Determine the [x, y] coordinate at the center of the cell enclosing the given text.  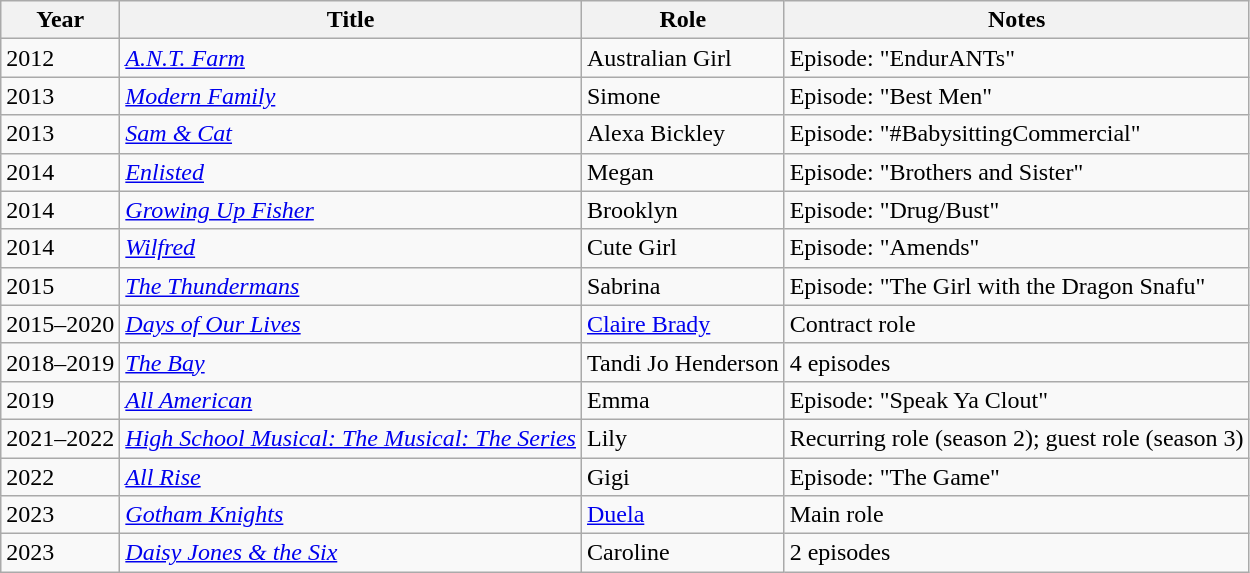
Gotham Knights [351, 515]
2012 [60, 58]
Tandi Jo Henderson [682, 362]
2018–2019 [60, 362]
Episode: "Drug/Bust" [1016, 210]
Episode: "#BabysittingCommercial" [1016, 134]
Caroline [682, 553]
Episode: "Brothers and Sister" [1016, 172]
All Rise [351, 477]
Sam & Cat [351, 134]
Title [351, 20]
4 episodes [1016, 362]
The Thundermans [351, 286]
Role [682, 20]
Wilfred [351, 248]
Gigi [682, 477]
2019 [60, 400]
2021–2022 [60, 438]
Cute Girl [682, 248]
Episode: "The Girl with the Dragon Snafu" [1016, 286]
Sabrina [682, 286]
2015 [60, 286]
Emma [682, 400]
Episode: "The Game" [1016, 477]
Modern Family [351, 96]
A.N.T. Farm [351, 58]
Episode: "Amends" [1016, 248]
Australian Girl [682, 58]
Enlisted [351, 172]
All American [351, 400]
Year [60, 20]
High School Musical: The Musical: The Series [351, 438]
Duela [682, 515]
Lily [682, 438]
Main role [1016, 515]
Daisy Jones & the Six [351, 553]
Episode: "Speak Ya Clout" [1016, 400]
Growing Up Fisher [351, 210]
Claire Brady [682, 324]
Megan [682, 172]
Recurring role (season 2); guest role (season 3) [1016, 438]
2015–2020 [60, 324]
2 episodes [1016, 553]
Brooklyn [682, 210]
Contract role [1016, 324]
Notes [1016, 20]
Days of Our Lives [351, 324]
The Bay [351, 362]
Alexa Bickley [682, 134]
Episode: "EndurANTs" [1016, 58]
Simone [682, 96]
2022 [60, 477]
Episode: "Best Men" [1016, 96]
